From the cell containing the given text, extract its center point as [x, y] coordinate. 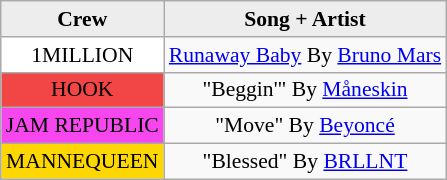
1MILLION [82, 55]
"Move" By Beyoncé [305, 126]
Song + Artist [305, 19]
JAM REPUBLIC [82, 126]
MANNEQUEEN [82, 162]
Runaway Baby By Bruno Mars [305, 55]
"Blessed" By BRLLNT [305, 162]
"Beggin'" By Måneskin [305, 90]
Crew [82, 19]
HOOK [82, 90]
